Identify which cell holds the provided text, then report its [x, y] central coordinate. 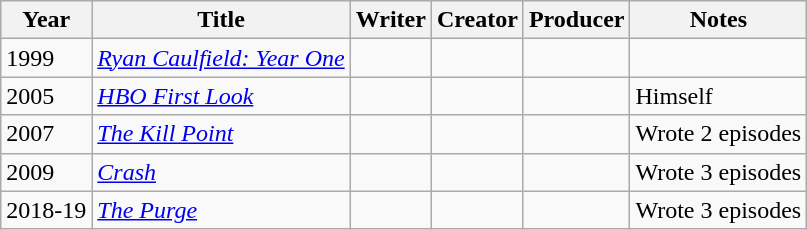
Notes [718, 20]
Year [46, 20]
2007 [46, 134]
Crash [221, 172]
Title [221, 20]
Himself [718, 96]
Writer [390, 20]
1999 [46, 58]
2005 [46, 96]
HBO First Look [221, 96]
2009 [46, 172]
The Purge [221, 210]
Producer [576, 20]
2018-19 [46, 210]
Creator [477, 20]
Wrote 2 episodes [718, 134]
Ryan Caulfield: Year One [221, 58]
The Kill Point [221, 134]
